Detect which cell encompasses the target text, then output its [X, Y] center coordinate. 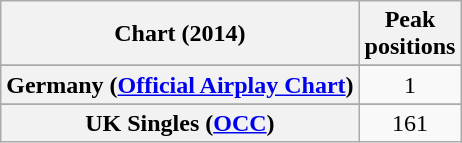
UK Singles (OCC) [180, 123]
Chart (2014) [180, 34]
1 [410, 85]
161 [410, 123]
Germany (Official Airplay Chart) [180, 85]
Peakpositions [410, 34]
